Pinpoint the cell where the given text exists, returning its (X, Y) midpoint coordinate. 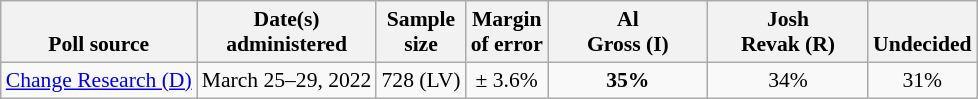
± 3.6% (507, 80)
JoshRevak (R) (788, 32)
35% (628, 80)
AlGross (I) (628, 32)
31% (922, 80)
Samplesize (420, 32)
728 (LV) (420, 80)
Date(s)administered (287, 32)
34% (788, 80)
March 25–29, 2022 (287, 80)
Undecided (922, 32)
Poll source (99, 32)
Change Research (D) (99, 80)
Marginof error (507, 32)
